From the cell containing the given text, extract its center point as [X, Y] coordinate. 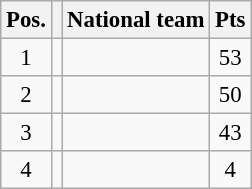
43 [230, 133]
2 [26, 95]
Pts [230, 20]
53 [230, 58]
Pos. [26, 20]
50 [230, 95]
1 [26, 58]
National team [136, 20]
3 [26, 133]
